Scan for the cell matching the given text and deliver its (X, Y) coordinate at center. 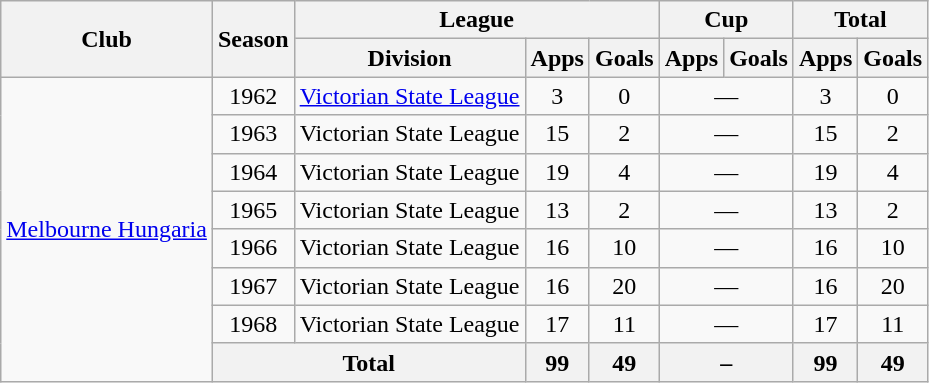
Season (253, 39)
1963 (253, 134)
Melbourne Hungaria (107, 229)
Club (107, 39)
– (726, 362)
League (476, 20)
1965 (253, 210)
1968 (253, 324)
1966 (253, 248)
1962 (253, 96)
1964 (253, 172)
Cup (726, 20)
Division (410, 58)
1967 (253, 286)
